Find where the given text appears and provide that cell's center as [X, Y] coordinate. 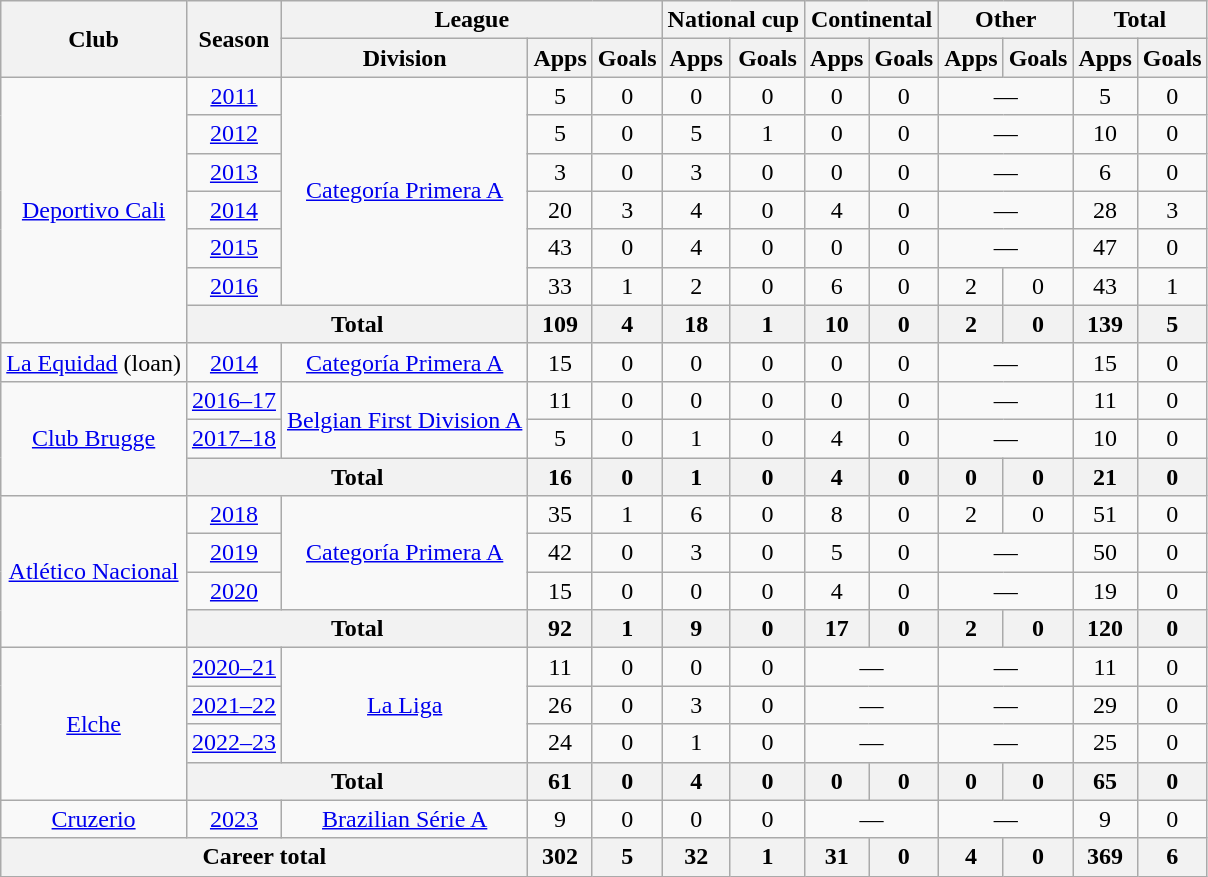
24 [560, 743]
92 [560, 629]
17 [837, 629]
2022–23 [234, 743]
National cup [733, 20]
2020–21 [234, 667]
2019 [234, 553]
8 [837, 515]
2015 [234, 248]
League [472, 20]
2016 [234, 286]
2023 [234, 819]
Club Brugge [94, 438]
2016–17 [234, 400]
Atlético Nacional [94, 572]
20 [560, 210]
Division [404, 58]
La Equidad (loan) [94, 362]
120 [1105, 629]
16 [560, 477]
61 [560, 781]
47 [1105, 248]
369 [1105, 857]
21 [1105, 477]
31 [837, 857]
Elche [94, 724]
La Liga [404, 705]
2018 [234, 515]
28 [1105, 210]
35 [560, 515]
Continental [872, 20]
Other [1006, 20]
50 [1105, 553]
139 [1105, 324]
19 [1105, 591]
2021–22 [234, 705]
302 [560, 857]
32 [696, 857]
2011 [234, 96]
33 [560, 286]
18 [696, 324]
2017–18 [234, 438]
25 [1105, 743]
29 [1105, 705]
Belgian First Division A [404, 419]
42 [560, 553]
2012 [234, 134]
Brazilian Série A [404, 819]
2013 [234, 172]
26 [560, 705]
65 [1105, 781]
Deportivo Cali [94, 210]
Club [94, 39]
109 [560, 324]
Career total [264, 857]
Cruzerio [94, 819]
51 [1105, 515]
Season [234, 39]
2020 [234, 591]
